From the cell containing the given text, extract its center point as (X, Y) coordinate. 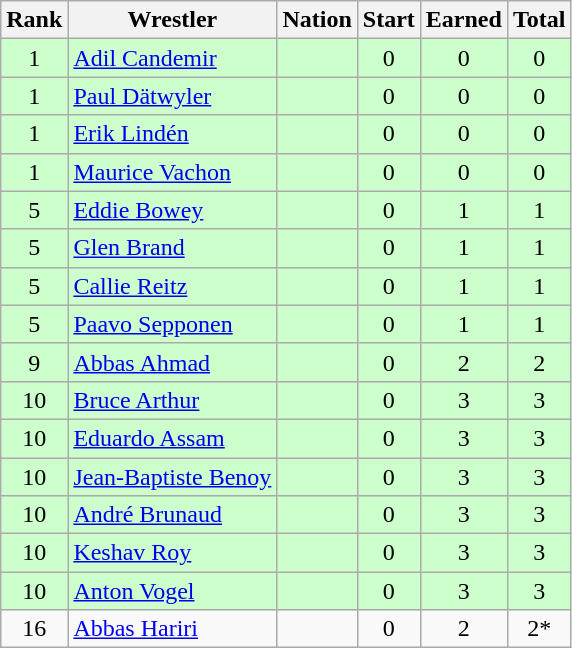
Paul Dätwyler (172, 96)
Glen Brand (172, 248)
Abbas Ahmad (172, 362)
Anton Vogel (172, 591)
Start (388, 20)
2* (539, 629)
16 (34, 629)
Nation (317, 20)
Rank (34, 20)
Adil Candemir (172, 58)
Jean-Baptiste Benoy (172, 477)
Earned (464, 20)
Keshav Roy (172, 553)
Callie Reitz (172, 286)
Total (539, 20)
Maurice Vachon (172, 172)
Paavo Sepponen (172, 324)
Eddie Bowey (172, 210)
Eduardo Assam (172, 438)
9 (34, 362)
Abbas Hariri (172, 629)
Erik Lindén (172, 134)
André Brunaud (172, 515)
Wrestler (172, 20)
Bruce Arthur (172, 400)
